Locate the cell with the specified text and output its (X, Y) center coordinate. 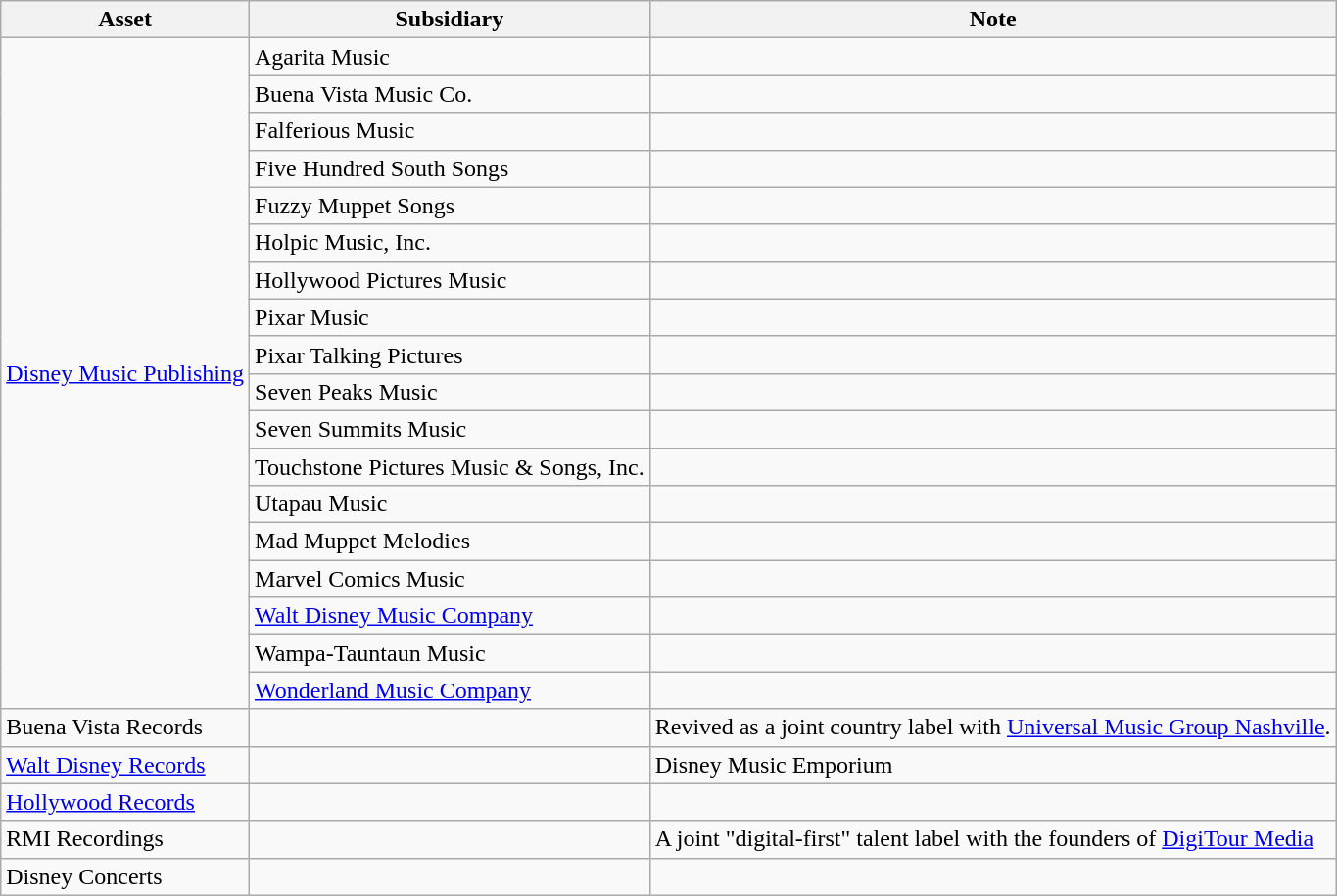
Utapau Music (451, 504)
Revived as a joint country label with Universal Music Group Nashville. (993, 728)
Falferious Music (451, 131)
A joint "digital-first" talent label with the founders of DigiTour Media (993, 839)
Hollywood Pictures Music (451, 280)
Hollywood Records (125, 802)
Marvel Comics Music (451, 579)
Pixar Music (451, 317)
Touchstone Pictures Music & Songs, Inc. (451, 467)
Holpic Music, Inc. (451, 243)
Buena Vista Music Co. (451, 94)
Walt Disney Music Company (451, 616)
Disney Music Publishing (125, 374)
Seven Summits Music (451, 429)
Agarita Music (451, 57)
Five Hundred South Songs (451, 168)
Asset (125, 20)
RMI Recordings (125, 839)
Walt Disney Records (125, 765)
Note (993, 20)
Wampa-Tauntaun Music (451, 653)
Mad Muppet Melodies (451, 542)
Seven Peaks Music (451, 392)
Pixar Talking Pictures (451, 354)
Disney Music Emporium (993, 765)
Disney Concerts (125, 876)
Wonderland Music Company (451, 690)
Subsidiary (451, 20)
Buena Vista Records (125, 728)
Fuzzy Muppet Songs (451, 206)
